Search for the cell housing the specified text and yield its [x, y] center coordinate. 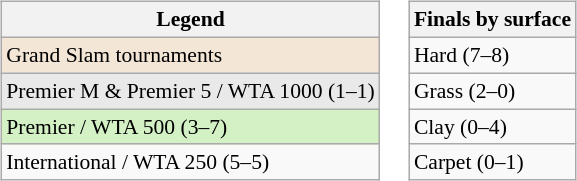
Grass (2–0) [492, 91]
Clay (0–4) [492, 127]
Grand Slam tournaments [190, 55]
Premier M & Premier 5 / WTA 1000 (1–1) [190, 91]
Carpet (0–1) [492, 162]
Hard (7–8) [492, 55]
International / WTA 250 (5–5) [190, 162]
Premier / WTA 500 (3–7) [190, 127]
Legend [190, 20]
Finals by surface [492, 20]
